Output the (X, Y) coordinate of the center of the cell containing the given text.  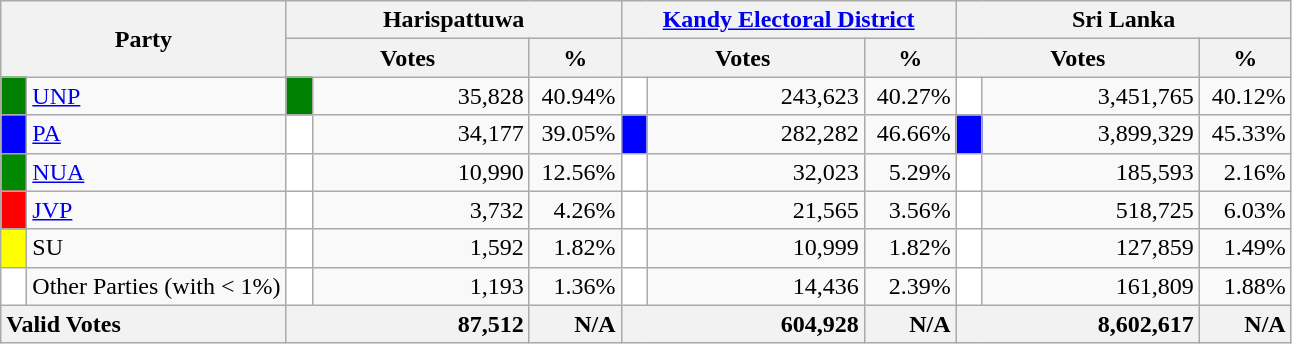
5.29% (910, 172)
Party (144, 39)
2.16% (1245, 172)
Sri Lanka (1124, 20)
243,623 (756, 96)
2.39% (910, 286)
87,512 (408, 324)
10,999 (756, 248)
161,809 (1090, 286)
1,193 (420, 286)
1.88% (1245, 286)
127,859 (1090, 248)
3,899,329 (1090, 134)
46.66% (910, 134)
35,828 (420, 96)
32,023 (756, 172)
12.56% (575, 172)
14,436 (756, 286)
6.03% (1245, 210)
40.12% (1245, 96)
40.27% (910, 96)
NUA (156, 172)
3,451,765 (1090, 96)
45.33% (1245, 134)
3.56% (910, 210)
SU (156, 248)
34,177 (420, 134)
40.94% (575, 96)
1,592 (420, 248)
21,565 (756, 210)
604,928 (742, 324)
UNP (156, 96)
39.05% (575, 134)
185,593 (1090, 172)
8,602,617 (1078, 324)
Valid Votes (144, 324)
Kandy Electoral District (788, 20)
4.26% (575, 210)
518,725 (1090, 210)
1.49% (1245, 248)
282,282 (756, 134)
10,990 (420, 172)
3,732 (420, 210)
Other Parties (with < 1%) (156, 286)
PA (156, 134)
JVP (156, 210)
1.36% (575, 286)
Harispattuwa (454, 20)
